Provide the [x, y] coordinate of the cell's center where the given text is located.  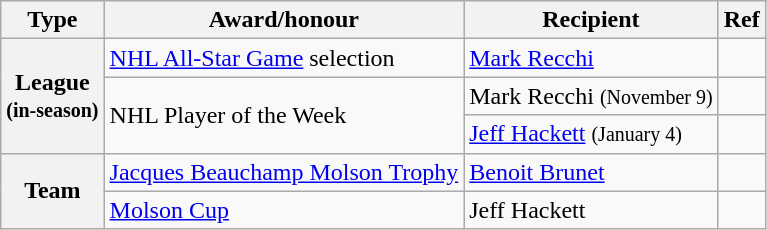
Molson Cup [284, 210]
Ref [742, 20]
Type [52, 20]
Mark Recchi (November 9) [591, 96]
Jacques Beauchamp Molson Trophy [284, 172]
Mark Recchi [591, 58]
Benoit Brunet [591, 172]
Jeff Hackett (January 4) [591, 134]
Team [52, 191]
League(in-season) [52, 96]
NHL Player of the Week [284, 115]
Recipient [591, 20]
Jeff Hackett [591, 210]
Award/honour [284, 20]
NHL All-Star Game selection [284, 58]
